Find where the given text appears and provide that cell's center as (X, Y) coordinate. 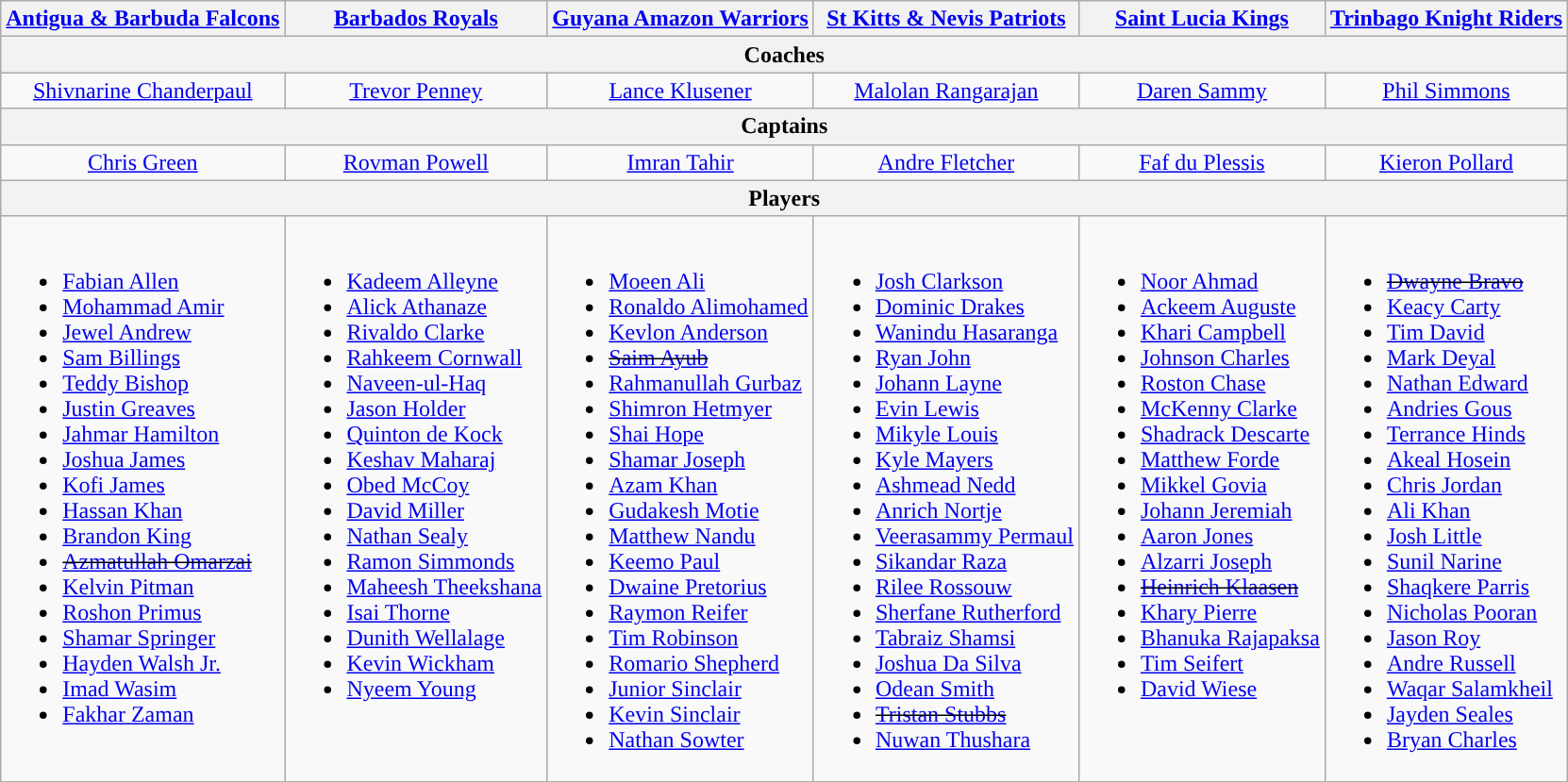
Trevor Penney (416, 91)
Coaches (785, 55)
Phil Simmons (1445, 91)
Rovman Powell (416, 162)
Kieron Pollard (1445, 162)
Chris Green (143, 162)
Players (785, 198)
Barbados Royals (416, 19)
Trinbago Knight Riders (1445, 19)
Imran Tahir (681, 162)
Shivnarine Chanderpaul (143, 91)
Saint Lucia Kings (1202, 19)
Andre Fletcher (945, 162)
Lance Klusener (681, 91)
Daren Sammy (1202, 91)
Captains (785, 126)
Faf du Plessis (1202, 162)
Malolan Rangarajan (945, 91)
St Kitts & Nevis Patriots (945, 19)
Guyana Amazon Warriors (681, 19)
Antigua & Barbuda Falcons (143, 19)
